Find where the given text appears and provide that cell's center as (X, Y) coordinate. 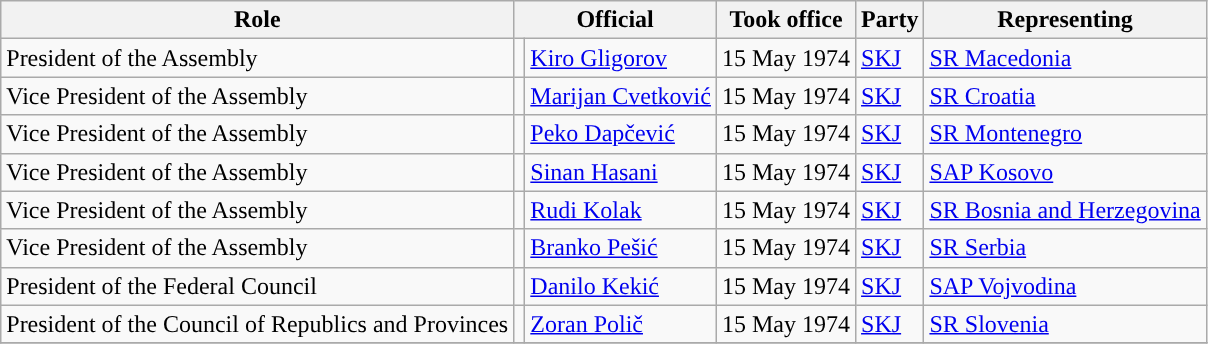
SR Montenegro (1065, 134)
Role (258, 20)
Official (616, 20)
SAP Kosovo (1065, 172)
SR Bosnia and Herzegovina (1065, 210)
Kiro Gligorov (621, 58)
Rudi Kolak (621, 210)
Party (890, 20)
Peko Dapčević (621, 134)
Sinan Hasani (621, 172)
Branko Pešić (621, 248)
SR Macedonia (1065, 58)
Took office (786, 20)
Marijan Cvetković (621, 96)
SAP Vojvodina (1065, 286)
SR Croatia (1065, 96)
Zoran Polič (621, 324)
President of the Assembly (258, 58)
President of the Council of Republics and Provinces (258, 324)
SR Slovenia (1065, 324)
Danilo Kekić (621, 286)
Representing (1065, 20)
President of the Federal Council (258, 286)
SR Serbia (1065, 248)
